Extract the [x, y] coordinate from the center of the cell holding the provided text.  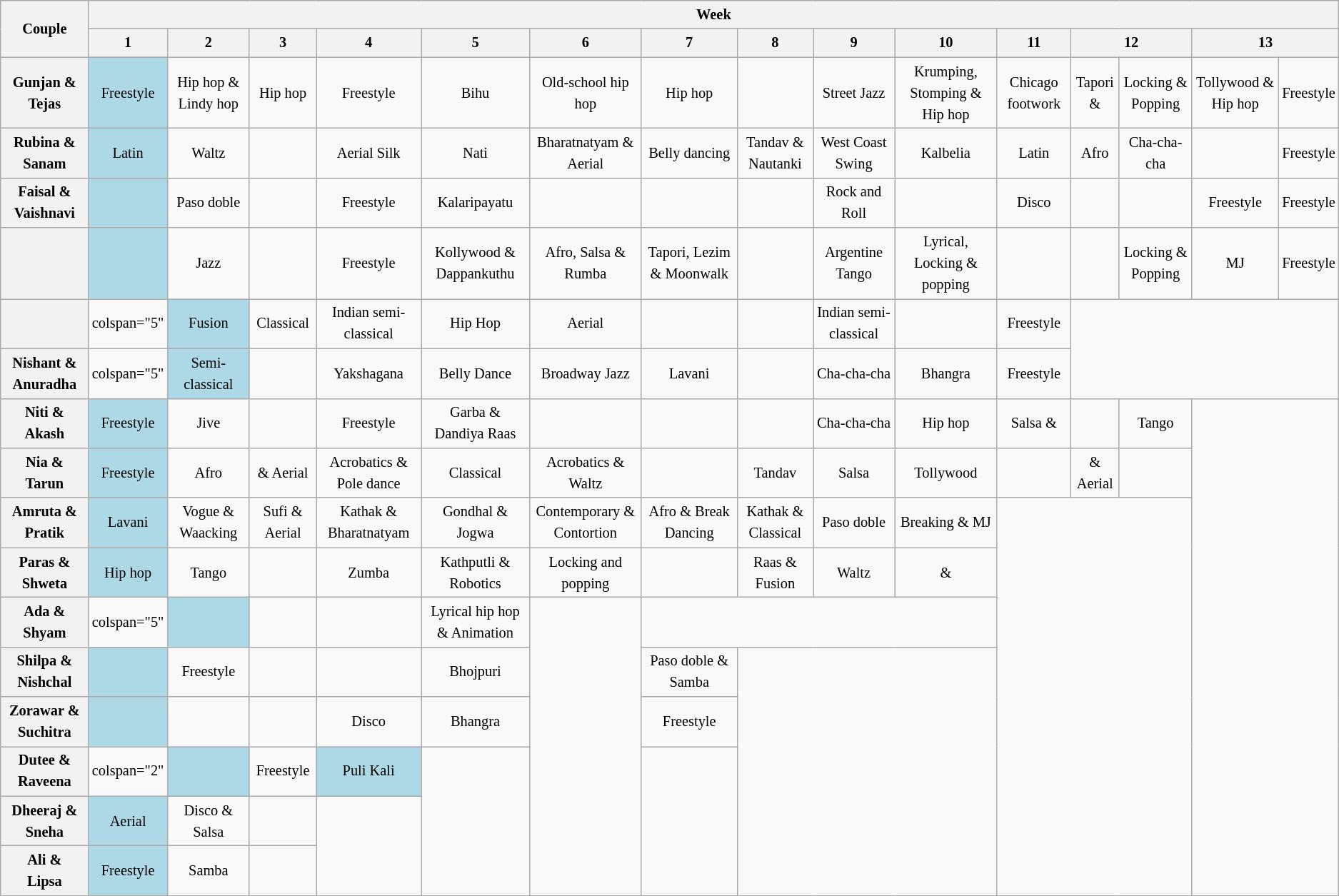
Nishant & Anuradha [44, 373]
Couple [44, 29]
Acrobatics & Pole dance [368, 473]
1 [128, 43]
Faisal & Vaishnavi [44, 203]
Tandav & Nautanki [775, 153]
Dheeraj & Sneha [44, 821]
Zorawar & Suchitra [44, 722]
Rubina & Sanam [44, 153]
Zumba [368, 573]
Bihu [476, 93]
Sufi & Aerial [283, 523]
Acrobatics & Waltz [586, 473]
Breaking & MJ [946, 523]
Street Jazz [854, 93]
Belly Dance [476, 373]
Salsa & [1034, 423]
Bhojpuri [476, 672]
Nati [476, 153]
Bharatnatyam & Aerial [586, 153]
Aerial Silk [368, 153]
Kalbelia [946, 153]
11 [1034, 43]
Samba [209, 870]
Gondhal & Jogwa [476, 523]
Belly dancing [689, 153]
7 [689, 43]
Niti &Akash [44, 423]
& [946, 573]
Gunjan & Tejas [44, 93]
Kalaripayatu [476, 203]
Paso doble & Samba [689, 672]
Broadway Jazz [586, 373]
8 [775, 43]
colspan="2" [128, 771]
Kollywood & Dappankuthu [476, 263]
Hip hop & Lindy hop [209, 93]
Tapori, Lezim & Moonwalk [689, 263]
Tapori & [1095, 93]
Disco & Salsa [209, 821]
Week [714, 14]
4 [368, 43]
Chicago footwork [1034, 93]
Yakshagana [368, 373]
Kathak & Bharatnatyam [368, 523]
Locking and popping [586, 573]
West Coast Swing [854, 153]
9 [854, 43]
10 [946, 43]
Afro & Break Dancing [689, 523]
Tollywood & Hip hop [1235, 93]
Ada & Shyam [44, 622]
Krumping, Stomping & Hip hop [946, 93]
Kathak & Classical [775, 523]
Shilpa & Nishchal [44, 672]
12 [1131, 43]
Salsa [854, 473]
Amruta & Pratik [44, 523]
Jazz [209, 263]
Rock and Roll [854, 203]
Ali &Lipsa [44, 870]
Semi-classical [209, 373]
MJ [1235, 263]
Afro, Salsa & Rumba [586, 263]
13 [1265, 43]
Old-school hip hop [586, 93]
Paras & Shweta [44, 573]
Nia &Tarun [44, 473]
Hip Hop [476, 323]
5 [476, 43]
Contemporary & Contortion [586, 523]
Argentine Tango [854, 263]
Jive [209, 423]
Puli Kali [368, 771]
Raas & Fusion [775, 573]
6 [586, 43]
Dutee & Raveena [44, 771]
Lyrical, Locking & popping [946, 263]
Tandav [775, 473]
Tollywood [946, 473]
Lyrical hip hop & Animation [476, 622]
Garba & Dandiya Raas [476, 423]
Kathputli & Robotics [476, 573]
Vogue & Waacking [209, 523]
3 [283, 43]
Fusion [209, 323]
2 [209, 43]
